Identify which cell holds the provided text, then report its (X, Y) central coordinate. 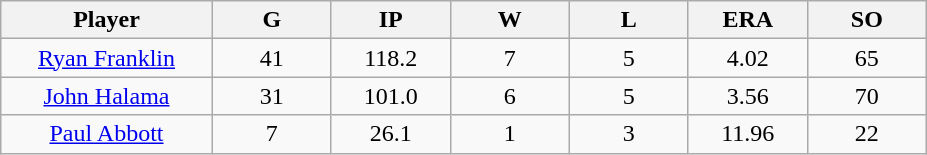
6 (510, 96)
3.56 (748, 96)
31 (272, 96)
65 (866, 58)
3 (628, 134)
4.02 (748, 58)
118.2 (390, 58)
ERA (748, 20)
IP (390, 20)
11.96 (748, 134)
22 (866, 134)
101.0 (390, 96)
41 (272, 58)
Ryan Franklin (107, 58)
G (272, 20)
W (510, 20)
26.1 (390, 134)
Player (107, 20)
70 (866, 96)
John Halama (107, 96)
Paul Abbott (107, 134)
SO (866, 20)
1 (510, 134)
L (628, 20)
